Pinpoint the cell where the given text exists, returning its (x, y) midpoint coordinate. 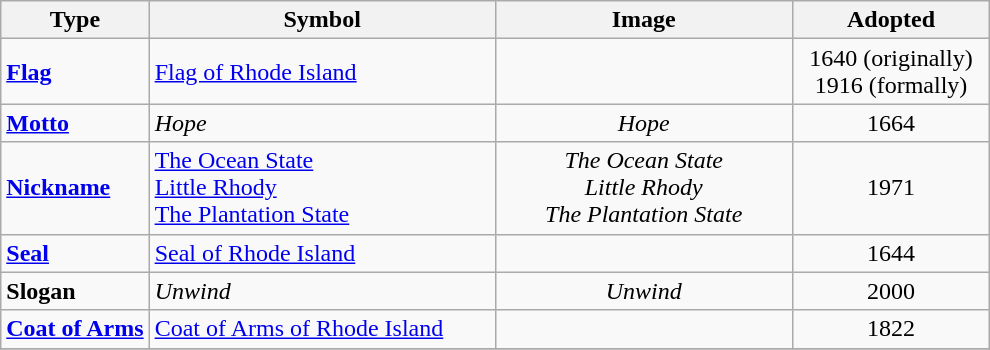
Flag (75, 72)
1971 (891, 188)
Motto (75, 123)
1640 (originally)1916 (formally) (891, 72)
Symbol (322, 20)
Nickname (75, 188)
1644 (891, 253)
Adopted (891, 20)
Type (75, 20)
Slogan (75, 291)
Image (644, 20)
2000 (891, 291)
Seal of Rhode Island (322, 253)
1822 (891, 329)
Seal (75, 253)
Flag of Rhode Island (322, 72)
1664 (891, 123)
Coat of Arms of Rhode Island (322, 329)
Coat of Arms (75, 329)
